Scan for the cell matching the given text and deliver its (x, y) coordinate at center. 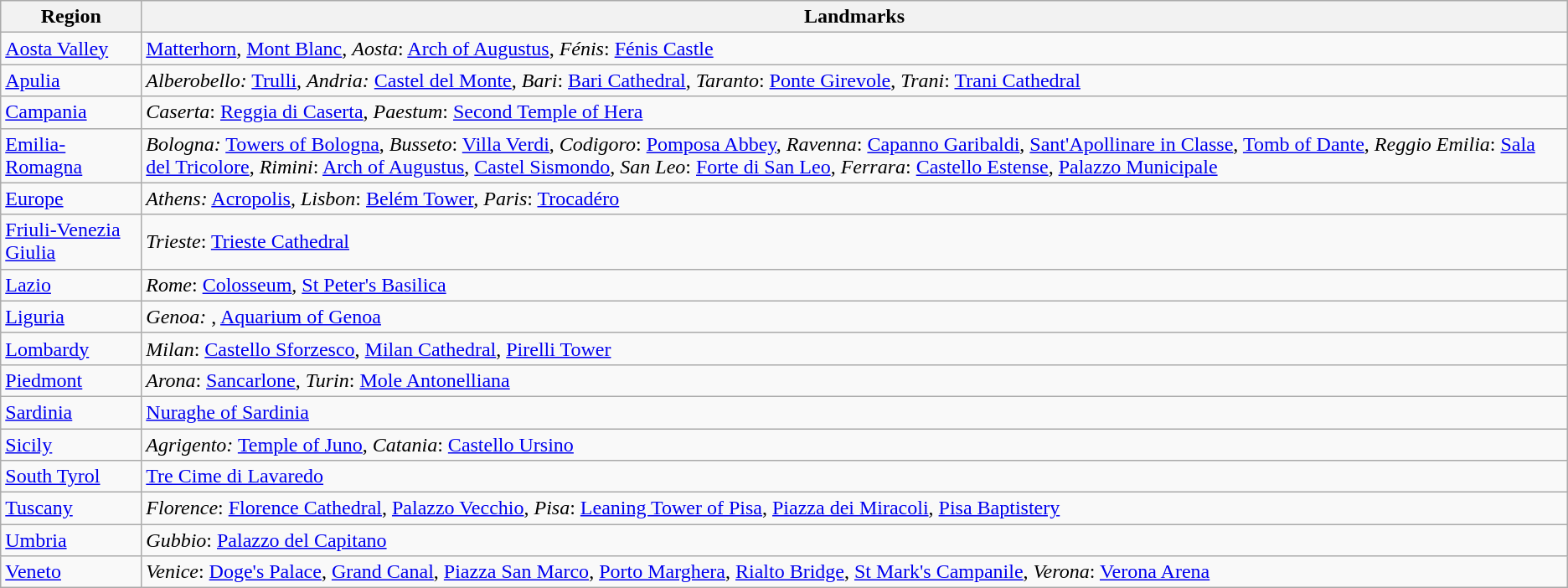
Alberobello: Trulli, Andria: Castel del Monte, Bari: Bari Cathedral, Taranto: Ponte Girevole, Trani: Trani Cathedral (854, 80)
Genoa: , Aquarium of Genoa (854, 317)
Gubbio: Palazzo del Capitano (854, 540)
Sardinia (71, 412)
Arona: Sancarlone, Turin: Mole Antonelliana (854, 380)
Umbria (71, 540)
Athens: Acropolis, Lisbon: Belém Tower, Paris: Trocadéro (854, 199)
Caserta: Reggia di Caserta, Paestum: Second Temple of Hera (854, 112)
Region (71, 17)
Trieste: Trieste Cathedral (854, 241)
Europe (71, 199)
Tre Cime di Lavaredo (854, 477)
Tuscany (71, 508)
Piedmont (71, 380)
Lazio (71, 285)
Emilia-Romagna (71, 156)
Veneto (71, 572)
Matterhorn, Mont Blanc, Aosta: Arch of Augustus, Fénis: Fénis Castle (854, 49)
Apulia (71, 80)
South Tyrol (71, 477)
Milan: Castello Sforzesco, Milan Cathedral, Pirelli Tower (854, 348)
Sicily (71, 445)
Rome: Colosseum, St Peter's Basilica (854, 285)
Venice: Doge's Palace, Grand Canal, Piazza San Marco, Porto Marghera, Rialto Bridge, St Mark's Campanile, Verona: Verona Arena (854, 572)
Campania (71, 112)
Nuraghe of Sardinia (854, 412)
Friuli-Venezia Giulia (71, 241)
Lombardy (71, 348)
Landmarks (854, 17)
Florence: Florence Cathedral, Palazzo Vecchio, Pisa: Leaning Tower of Pisa, Piazza dei Miracoli, Pisa Baptistery (854, 508)
Liguria (71, 317)
Agrigento: Temple of Juno, Catania: Castello Ursino (854, 445)
Aosta Valley (71, 49)
